Extract the (x, y) coordinate from the center of the cell holding the provided text.  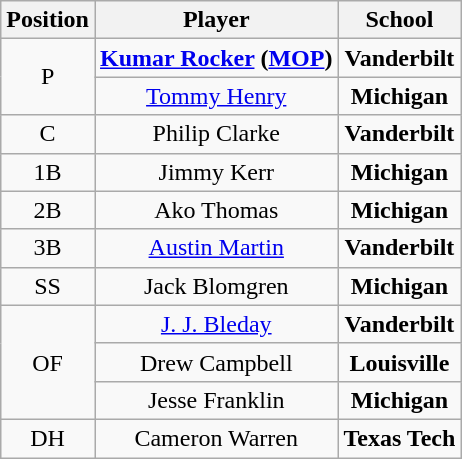
Texas Tech (400, 438)
School (400, 20)
C (48, 134)
Jack Blomgren (216, 286)
3B (48, 248)
Austin Martin (216, 248)
Cameron Warren (216, 438)
Jimmy Kerr (216, 172)
DH (48, 438)
2B (48, 210)
Philip Clarke (216, 134)
Ako Thomas (216, 210)
Louisville (400, 362)
1B (48, 172)
SS (48, 286)
Jesse Franklin (216, 400)
Player (216, 20)
J. J. Bleday (216, 324)
Tommy Henry (216, 96)
Drew Campbell (216, 362)
Position (48, 20)
OF (48, 362)
Kumar Rocker (MOP) (216, 58)
P (48, 77)
